Detect which cell encompasses the target text, then output its [x, y] center coordinate. 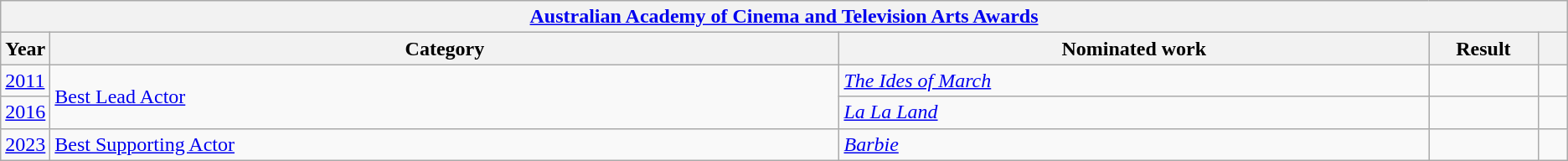
Best Supporting Actor [445, 144]
Result [1484, 49]
2011 [25, 80]
The Ides of March [1134, 80]
Barbie [1134, 144]
La La Land [1134, 112]
Category [445, 49]
Australian Academy of Cinema and Television Arts Awards [784, 17]
2023 [25, 144]
Best Lead Actor [445, 96]
Year [25, 49]
2016 [25, 112]
Nominated work [1134, 49]
